Output the [X, Y] coordinate of the center of the cell containing the given text.  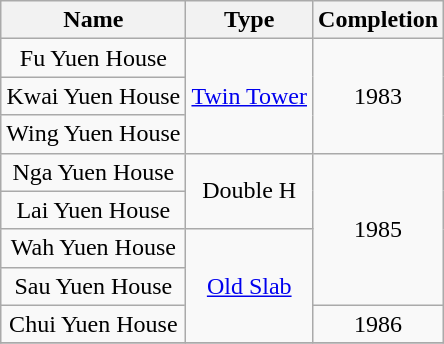
Wing Yuen House [94, 134]
Lai Yuen House [94, 210]
Double H [250, 191]
Type [250, 20]
Nga Yuen House [94, 172]
Fu Yuen House [94, 58]
Name [94, 20]
Sau Yuen House [94, 286]
1986 [378, 324]
Kwai Yuen House [94, 96]
Completion [378, 20]
1983 [378, 96]
1985 [378, 229]
Chui Yuen House [94, 324]
Twin Tower [250, 96]
Wah Yuen House [94, 248]
Old Slab [250, 286]
